Output the [X, Y] coordinate of the center of the cell containing the given text.  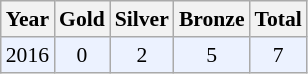
Bronze [212, 19]
Total [278, 19]
Silver [142, 19]
Year [28, 19]
5 [212, 55]
7 [278, 55]
0 [82, 55]
2016 [28, 55]
Gold [82, 19]
2 [142, 55]
